Identify which cell holds the provided text, then report its (x, y) central coordinate. 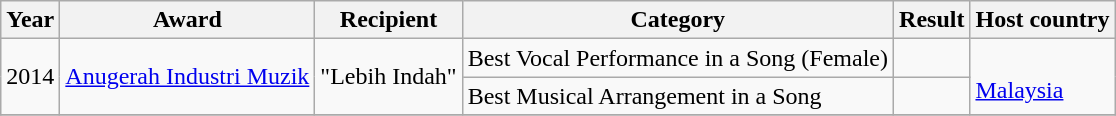
2014 (30, 77)
Best Musical Arrangement in a Song (678, 96)
Anugerah Industri Muzik (188, 77)
Best Vocal Performance in a Song (Female) (678, 58)
Category (678, 20)
Award (188, 20)
Malaysia (1042, 77)
Result (932, 20)
Host country (1042, 20)
Year (30, 20)
"Lebih Indah" (388, 77)
Recipient (388, 20)
